Determine the (x, y) coordinate at the center of the cell enclosing the given text.  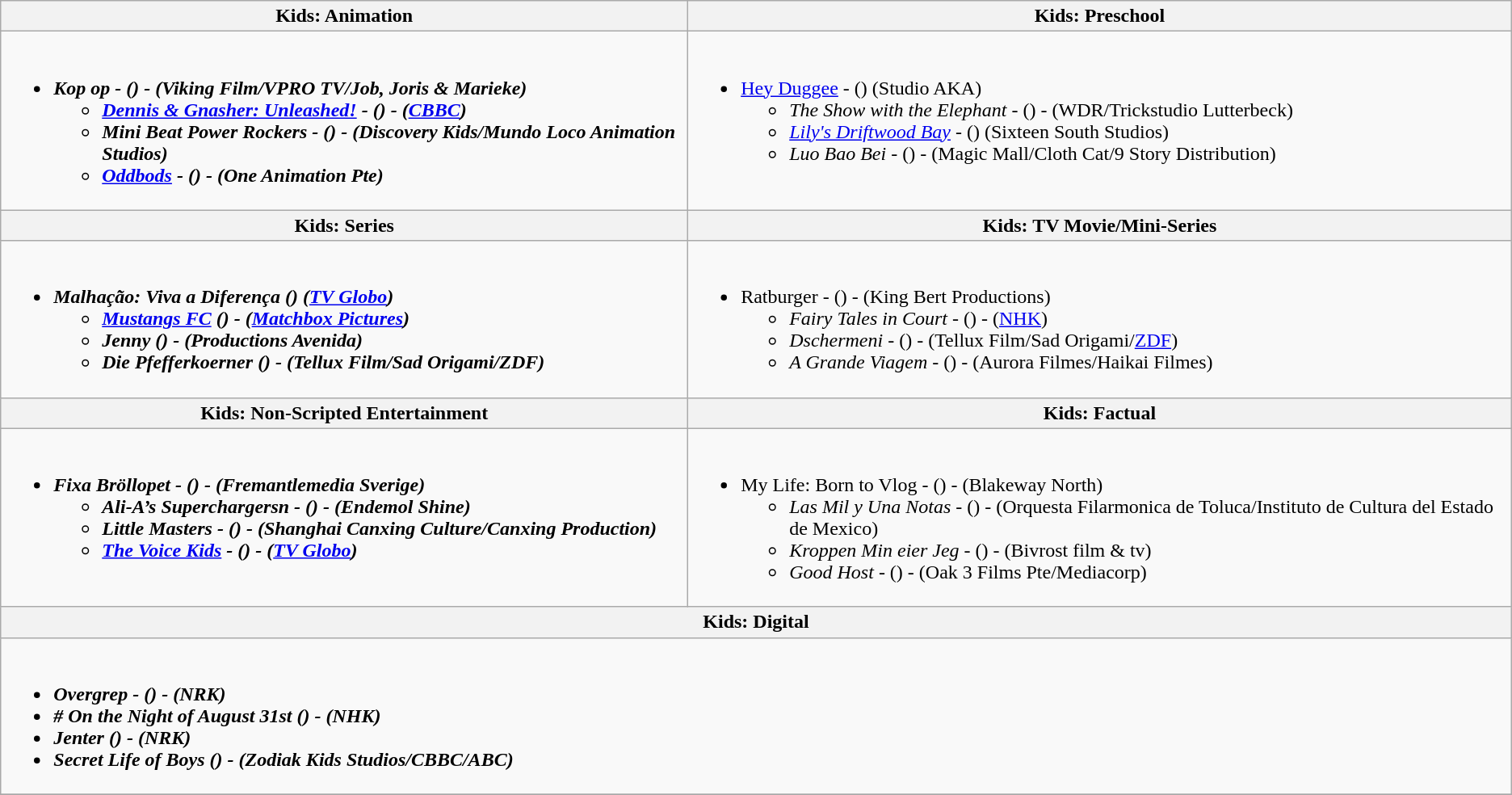
Kids: TV Movie/Mini-Series (1100, 225)
Kids: Factual (1100, 413)
Kids: Animation (344, 16)
Kids: Preschool (1100, 16)
Kids: Digital (756, 622)
Kids: Series (344, 225)
Kids: Non-Scripted Entertainment (344, 413)
Overgrep - () - (NRK)# On the Night of August 31st () - (NHK)Jenter () - (NRK)Secret Life of Boys () - (Zodiak Kids Studios/CBBC/ABC) (756, 716)
